Capture the cell that displays the provided text and extract its [x, y] central coordinate. 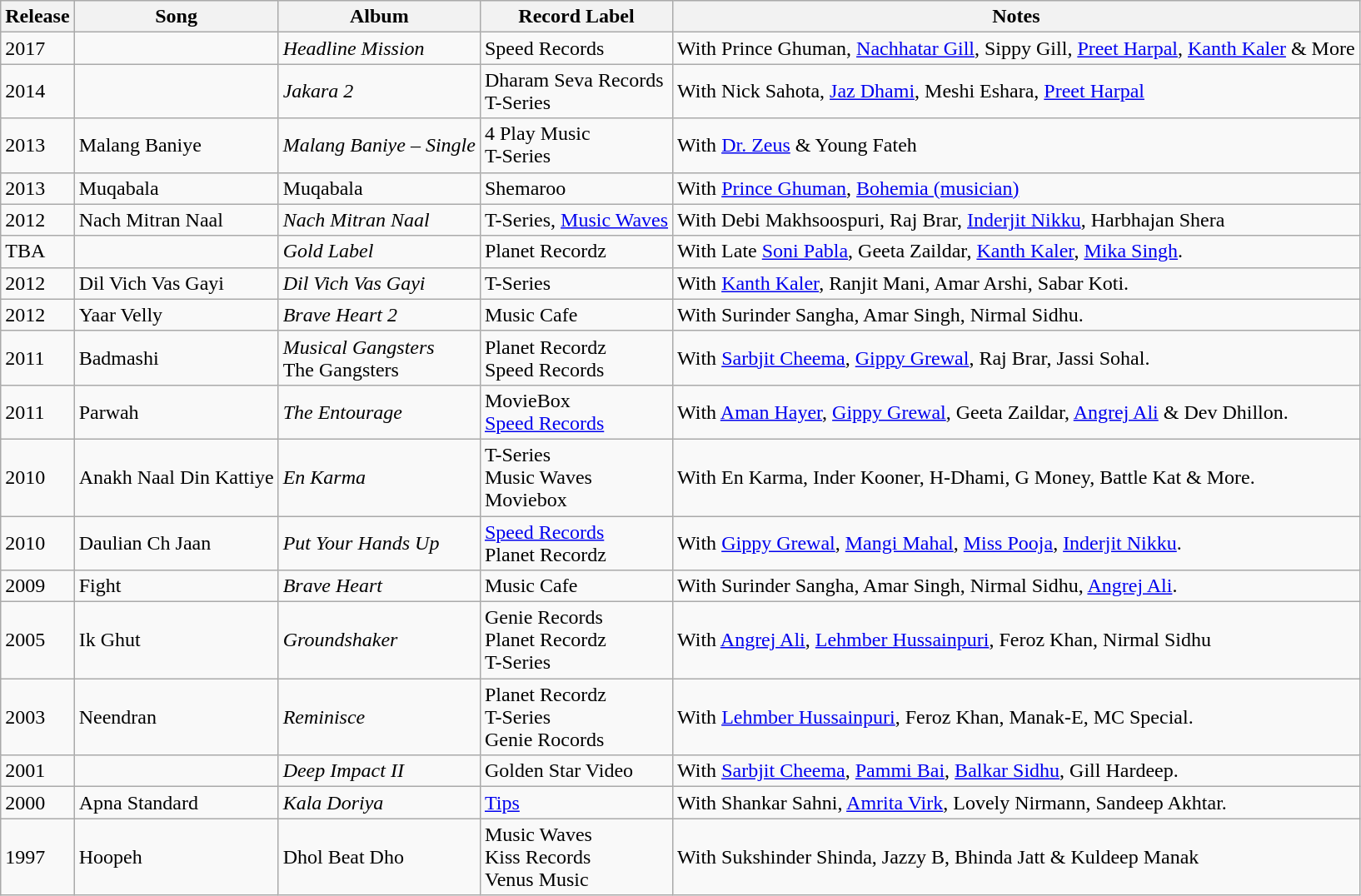
With Kanth Kaler, Ranjit Mani, Amar Arshi, Sabar Koti. [1016, 283]
Malang Baniye – Single [379, 145]
Jakara 2 [379, 92]
Malang Baniye [177, 145]
Record Label [576, 17]
Genie RecordsPlanet RecordzT-Series [576, 640]
Musical GangstersThe Gangsters [379, 358]
Notes [1016, 17]
2003 [37, 717]
Fight [177, 586]
Speed RecordsPlanet Recordz [576, 543]
Groundshaker [379, 640]
Shemaroo [576, 188]
Golden Star Video [576, 771]
With Surinder Sangha, Amar Singh, Nirmal Sidhu. [1016, 315]
Speed Records [576, 48]
1997 [37, 857]
With Surinder Sangha, Amar Singh, Nirmal Sidhu, Angrej Ali. [1016, 586]
En Karma [379, 477]
Headline Mission [379, 48]
Badmashi [177, 358]
With En Karma, Inder Kooner, H-Dhami, G Money, Battle Kat & More. [1016, 477]
Album [379, 17]
Dhol Beat Dho [379, 857]
With Sarbjit Cheema, Gippy Grewal, Raj Brar, Jassi Sohal. [1016, 358]
T-Series [576, 283]
With Late Soni Pabla, Geeta Zaildar, Kanth Kaler, Mika Singh. [1016, 251]
With Prince Ghuman, Nachhatar Gill, Sippy Gill, Preet Harpal, Kanth Kaler & More [1016, 48]
2014 [37, 92]
Deep Impact II [379, 771]
Kala Doriya [379, 803]
Neendran [177, 717]
Put Your Hands Up [379, 543]
Gold Label [379, 251]
With Sarbjit Cheema, Pammi Bai, Balkar Sidhu, Gill Hardeep. [1016, 771]
Ik Ghut [177, 640]
Dharam Seva RecordsT-Series [576, 92]
4 Play MusicT-Series [576, 145]
With Prince Ghuman, Bohemia (musician) [1016, 188]
Apna Standard [177, 803]
TBA [37, 251]
Anakh Naal Din Kattiye [177, 477]
Daulian Ch Jaan [177, 543]
Music WavesKiss RecordsVenus Music [576, 857]
2005 [37, 640]
With Debi Makhsoospuri, Raj Brar, Inderjit Nikku, Harbhajan Shera [1016, 220]
Planet RecordzSpeed Records [576, 358]
Song [177, 17]
With Shankar Sahni, Amrita Virk, Lovely Nirmann, Sandeep Akhtar. [1016, 803]
With Nick Sahota, Jaz Dhami, Meshi Eshara, Preet Harpal [1016, 92]
With Sukshinder Shinda, Jazzy B, Bhinda Jatt & Kuldeep Manak [1016, 857]
2009 [37, 586]
T-Series, Music Waves [576, 220]
With Gippy Grewal, Mangi Mahal, Miss Pooja, Inderjit Nikku. [1016, 543]
With Aman Hayer, Gippy Grewal, Geeta Zaildar, Angrej Ali & Dev Dhillon. [1016, 411]
Planet Recordz [576, 251]
With Angrej Ali, Lehmber Hussainpuri, Feroz Khan, Nirmal Sidhu [1016, 640]
MovieBoxSpeed Records [576, 411]
2000 [37, 803]
With Lehmber Hussainpuri, Feroz Khan, Manak-E, MC Special. [1016, 717]
Tips [576, 803]
Hoopeh [177, 857]
The Entourage [379, 411]
Planet RecordzT-SeriesGenie Rocords [576, 717]
Reminisce [379, 717]
Brave Heart 2 [379, 315]
T-SeriesMusic WavesMoviebox [576, 477]
2001 [37, 771]
Parwah [177, 411]
With Dr. Zeus & Young Fateh [1016, 145]
Yaar Velly [177, 315]
Release [37, 17]
2017 [37, 48]
Brave Heart [379, 586]
